Identify which cell holds the provided text, then report its (X, Y) central coordinate. 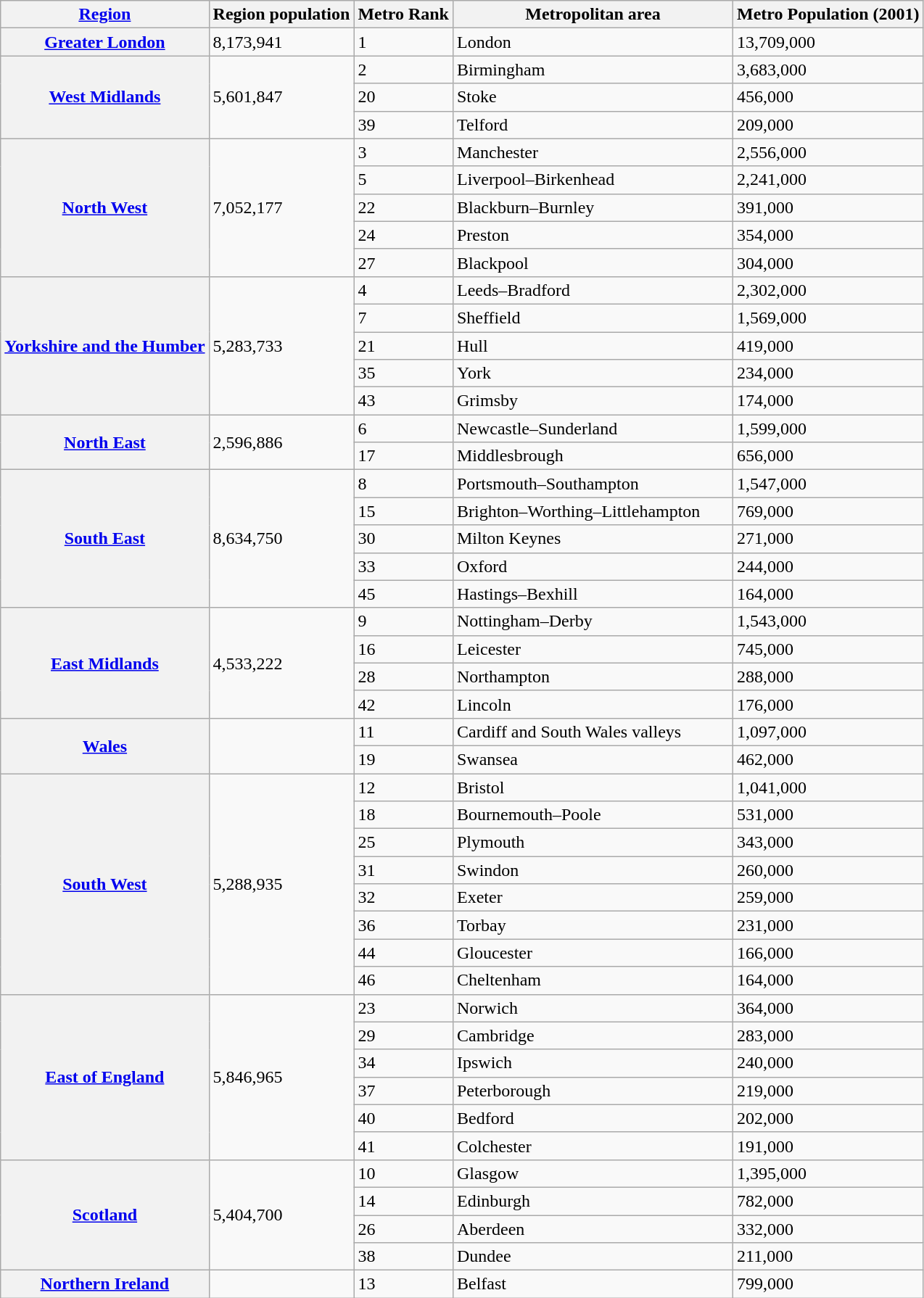
2,596,886 (281, 442)
1,395,000 (828, 1173)
Region (104, 15)
Nottingham–Derby (593, 621)
343,000 (828, 843)
769,000 (828, 511)
Torbay (593, 925)
Milton Keynes (593, 539)
15 (403, 511)
South East (104, 539)
Brighton–Worthing–Littlehampton (593, 511)
391,000 (828, 207)
Swindon (593, 870)
4,533,222 (281, 663)
Region population (281, 15)
Norwich (593, 1008)
27 (403, 263)
271,000 (828, 539)
Bedford (593, 1118)
Sheffield (593, 318)
18 (403, 815)
29 (403, 1035)
456,000 (828, 97)
5,601,847 (281, 97)
Metro Rank (403, 15)
166,000 (828, 953)
37 (403, 1091)
North East (104, 442)
259,000 (828, 898)
London (593, 42)
Northampton (593, 677)
17 (403, 456)
24 (403, 235)
3,683,000 (828, 70)
Northern Ireland (104, 1284)
782,000 (828, 1201)
York (593, 373)
31 (403, 870)
3 (403, 152)
419,000 (828, 346)
Hastings–Bexhill (593, 594)
30 (403, 539)
Cambridge (593, 1035)
Dundee (593, 1257)
211,000 (828, 1257)
364,000 (828, 1008)
26 (403, 1229)
Scotland (104, 1215)
Glasgow (593, 1173)
Swansea (593, 759)
Stoke (593, 97)
Blackpool (593, 263)
2 (403, 70)
7 (403, 318)
1,599,000 (828, 429)
Lincoln (593, 704)
13 (403, 1284)
Metro Population (2001) (828, 15)
2,556,000 (828, 152)
234,000 (828, 373)
Birmingham (593, 70)
8,634,750 (281, 539)
2,241,000 (828, 180)
5,404,700 (281, 1215)
Hull (593, 346)
45 (403, 594)
5,283,733 (281, 345)
799,000 (828, 1284)
1,547,000 (828, 484)
332,000 (828, 1229)
Manchester (593, 152)
South West (104, 883)
39 (403, 125)
38 (403, 1257)
240,000 (828, 1063)
41 (403, 1146)
1,569,000 (828, 318)
Leicester (593, 649)
244,000 (828, 566)
209,000 (828, 125)
12 (403, 787)
260,000 (828, 870)
25 (403, 843)
1 (403, 42)
Cheltenham (593, 980)
Cardiff and South Wales valleys (593, 732)
1,041,000 (828, 787)
22 (403, 207)
231,000 (828, 925)
8,173,941 (281, 42)
174,000 (828, 401)
Colchester (593, 1146)
Belfast (593, 1284)
6 (403, 429)
Edinburgh (593, 1201)
42 (403, 704)
14 (403, 1201)
191,000 (828, 1146)
1,543,000 (828, 621)
40 (403, 1118)
2,302,000 (828, 290)
44 (403, 953)
Liverpool–Birkenhead (593, 180)
Greater London (104, 42)
Newcastle–Sunderland (593, 429)
354,000 (828, 235)
North West (104, 207)
8 (403, 484)
Bristol (593, 787)
Ipswich (593, 1063)
1,097,000 (828, 732)
Bournemouth–Poole (593, 815)
656,000 (828, 456)
19 (403, 759)
36 (403, 925)
Aberdeen (593, 1229)
13,709,000 (828, 42)
Grimsby (593, 401)
East of England (104, 1077)
Plymouth (593, 843)
East Midlands (104, 663)
219,000 (828, 1091)
Preston (593, 235)
34 (403, 1063)
21 (403, 346)
35 (403, 373)
531,000 (828, 815)
Portsmouth–Southampton (593, 484)
23 (403, 1008)
Oxford (593, 566)
4 (403, 290)
202,000 (828, 1118)
462,000 (828, 759)
283,000 (828, 1035)
46 (403, 980)
176,000 (828, 704)
Metropolitan area (593, 15)
Telford (593, 125)
16 (403, 649)
Wales (104, 745)
Gloucester (593, 953)
5,288,935 (281, 883)
Blackburn–Burnley (593, 207)
43 (403, 401)
745,000 (828, 649)
33 (403, 566)
32 (403, 898)
West Midlands (104, 97)
10 (403, 1173)
Yorkshire and the Humber (104, 345)
Peterborough (593, 1091)
288,000 (828, 677)
5 (403, 180)
11 (403, 732)
7,052,177 (281, 207)
20 (403, 97)
Middlesbrough (593, 456)
304,000 (828, 263)
Exeter (593, 898)
5,846,965 (281, 1077)
28 (403, 677)
Leeds–Bradford (593, 290)
9 (403, 621)
